Extract the (x, y) coordinate from the center of the cell holding the provided text.  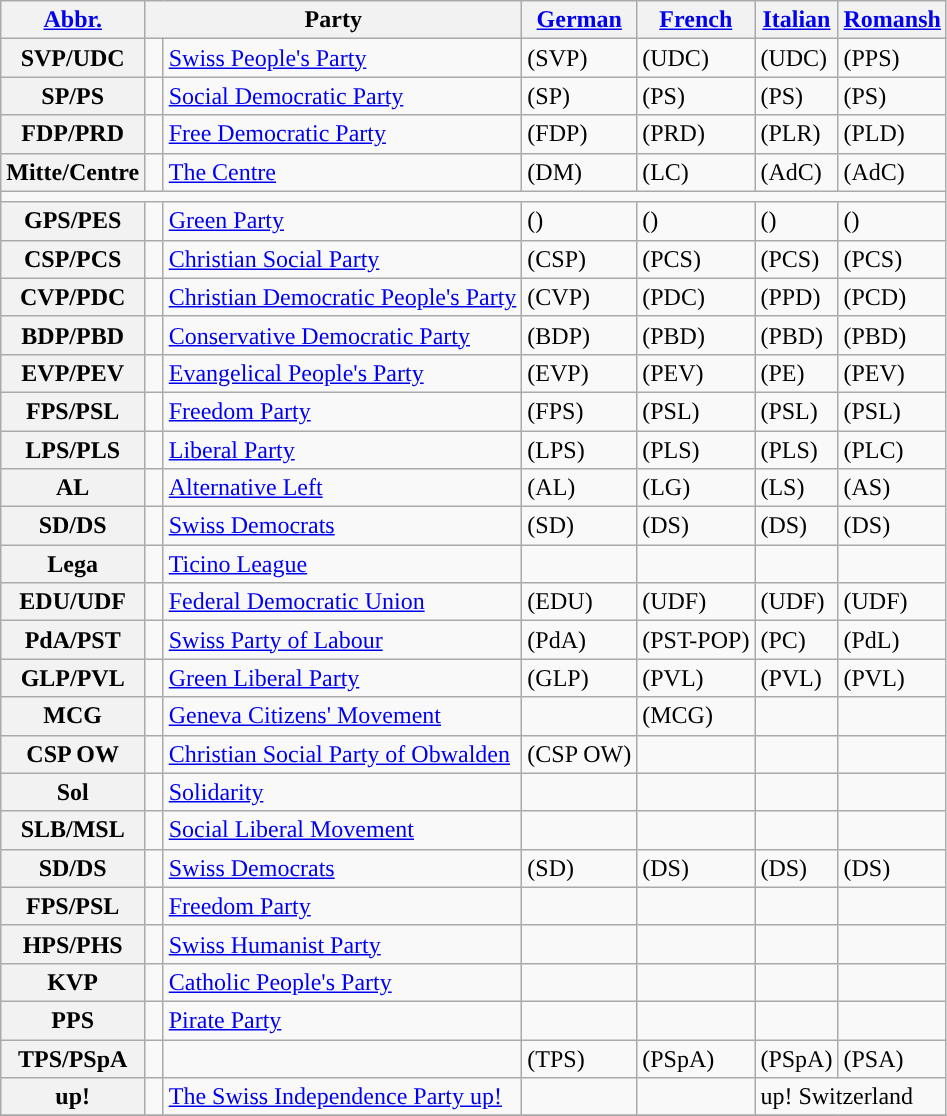
(LG) (696, 488)
(CSP OW) (580, 754)
(DM) (580, 172)
Solidarity (342, 792)
(EDU) (580, 602)
German (580, 20)
(PST-POP) (696, 640)
BDP/PBD (73, 335)
up! Switzerland (851, 1097)
CVP/PDC (73, 297)
PdA/PST (73, 640)
Conservative Democratic Party (342, 335)
(LC) (696, 172)
(TPS) (580, 1059)
(CVP) (580, 297)
Christian Democratic People's Party (342, 297)
Geneva Citizens' Movement (342, 716)
(PdA) (580, 640)
PPS (73, 1020)
(SP) (580, 96)
HPS/PHS (73, 944)
Green Party (342, 221)
(LPS) (580, 449)
Mitte/Centre (73, 172)
(AL) (580, 488)
(AS) (892, 488)
Evangelical People's Party (342, 373)
(PdL) (892, 640)
CSP/PCS (73, 259)
Lega (73, 564)
The Centre (342, 172)
Ticino League (342, 564)
Christian Social Party of Obwalden (342, 754)
(PCD) (892, 297)
Abbr. (73, 20)
Party (334, 20)
SLB/MSL (73, 830)
(PE) (796, 373)
(PRD) (696, 134)
Social Liberal Movement (342, 830)
(GLP) (580, 678)
(PLR) (796, 134)
FDP/PRD (73, 134)
(PSA) (892, 1059)
(EVP) (580, 373)
TPS/PSpA (73, 1059)
Italian (796, 20)
Free Democratic Party (342, 134)
AL (73, 488)
(FDP) (580, 134)
Swiss Party of Labour (342, 640)
(PDC) (696, 297)
(CSP) (580, 259)
GLP/PVL (73, 678)
Christian Social Party (342, 259)
(PLD) (892, 134)
(PPS) (892, 58)
Liberal Party (342, 449)
(PLC) (892, 449)
up! (73, 1097)
(FPS) (580, 411)
The Swiss Independence Party up! (342, 1097)
(PC) (796, 640)
(BDP) (580, 335)
Federal Democratic Union (342, 602)
Swiss Humanist Party (342, 944)
KVP (73, 982)
Social Democratic Party (342, 96)
LPS/PLS (73, 449)
Romansh (892, 20)
(MCG) (696, 716)
EVP/PEV (73, 373)
MCG (73, 716)
Catholic People's Party (342, 982)
EDU/UDF (73, 602)
Alternative Left (342, 488)
SVP/UDC (73, 58)
(LS) (796, 488)
CSP OW (73, 754)
Pirate Party (342, 1020)
SP/PS (73, 96)
Sol (73, 792)
French (696, 20)
GPS/PES (73, 221)
(SVP) (580, 58)
(PPD) (796, 297)
Green Liberal Party (342, 678)
Swiss People's Party (342, 58)
